Scan for the cell matching the given text and deliver its (X, Y) coordinate at center. 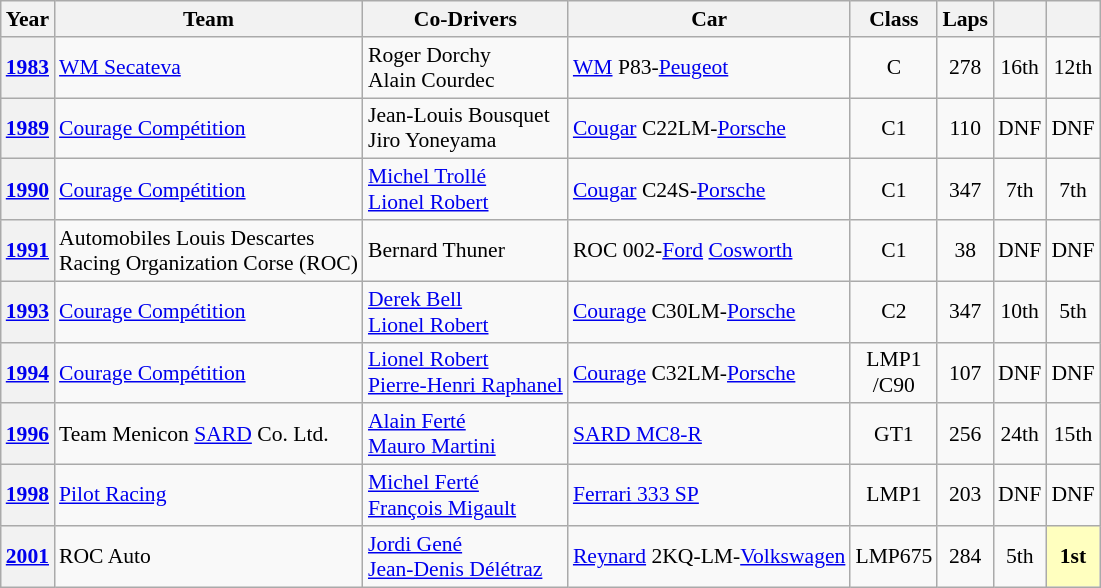
Car (710, 19)
LMP1/C90 (894, 372)
2001 (28, 556)
Cougar C22LM-Porsche (710, 128)
SARD MC8-R (710, 434)
Laps (965, 19)
Reynard 2KQ-LM-Volkswagen (710, 556)
Roger Dorchy Alain Courdec (466, 68)
C2 (894, 312)
Pilot Racing (208, 496)
ROC Auto (208, 556)
Team Menicon SARD Co. Ltd. (208, 434)
1993 (28, 312)
24th (1020, 434)
Team (208, 19)
Cougar C24S-Porsche (710, 190)
Jordi Gené Jean-Denis Délétraz (466, 556)
ROC 002-Ford Cosworth (710, 250)
1989 (28, 128)
15th (1072, 434)
Michel Trollé Lionel Robert (466, 190)
Automobiles Louis Descartes Racing Organization Corse (ROC) (208, 250)
LMP1 (894, 496)
12th (1072, 68)
LMP675 (894, 556)
110 (965, 128)
1991 (28, 250)
Co-Drivers (466, 19)
10th (1020, 312)
107 (965, 372)
1996 (28, 434)
1st (1072, 556)
284 (965, 556)
Courage C32LM-Porsche (710, 372)
Bernard Thuner (466, 250)
Derek Bell Lionel Robert (466, 312)
Year (28, 19)
WM P83-Peugeot (710, 68)
WM Secateva (208, 68)
GT1 (894, 434)
278 (965, 68)
Courage C30LM-Porsche (710, 312)
256 (965, 434)
1990 (28, 190)
Michel Ferté François Migault (466, 496)
16th (1020, 68)
1994 (28, 372)
1983 (28, 68)
Lionel Robert Pierre-Henri Raphanel (466, 372)
Alain Ferté Mauro Martini (466, 434)
1998 (28, 496)
Ferrari 333 SP (710, 496)
38 (965, 250)
203 (965, 496)
C (894, 68)
Jean-Louis Bousquet Jiro Yoneyama (466, 128)
Class (894, 19)
